Find where the given text appears and provide that cell's center as (x, y) coordinate. 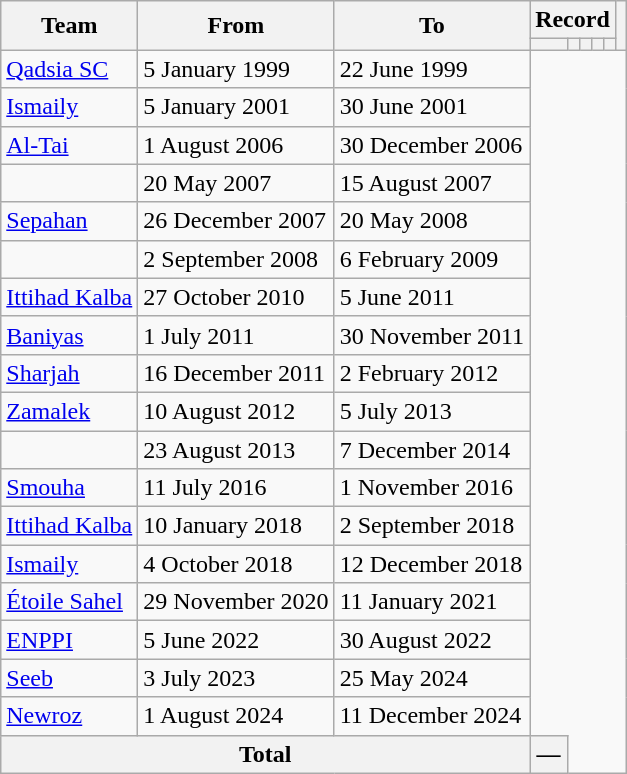
Team (70, 26)
ENPPI (70, 640)
Qadsia SC (70, 69)
5 July 2013 (432, 411)
Al-Tai (70, 145)
To (432, 26)
1 November 2016 (432, 488)
— (549, 754)
30 August 2022 (432, 640)
26 December 2007 (236, 221)
20 May 2007 (236, 183)
Smouha (70, 488)
29 November 2020 (236, 602)
30 December 2006 (432, 145)
5 January 2001 (236, 107)
30 November 2011 (432, 335)
20 May 2008 (432, 221)
23 August 2013 (236, 449)
Seeb (70, 678)
Sepahan (70, 221)
27 October 2010 (236, 297)
2 February 2012 (432, 373)
Record (573, 20)
25 May 2024 (432, 678)
30 June 2001 (432, 107)
5 January 1999 (236, 69)
2 September 2018 (432, 526)
Baniyas (70, 335)
4 October 2018 (236, 564)
5 June 2022 (236, 640)
11 January 2021 (432, 602)
5 June 2011 (432, 297)
2 September 2008 (236, 259)
Total (266, 754)
Étoile Sahel (70, 602)
6 February 2009 (432, 259)
From (236, 26)
Sharjah (70, 373)
7 December 2014 (432, 449)
16 December 2011 (236, 373)
15 August 2007 (432, 183)
1 July 2011 (236, 335)
11 December 2024 (432, 716)
1 August 2006 (236, 145)
11 July 2016 (236, 488)
10 August 2012 (236, 411)
22 June 1999 (432, 69)
12 December 2018 (432, 564)
10 January 2018 (236, 526)
3 July 2023 (236, 678)
Zamalek (70, 411)
1 August 2024 (236, 716)
Newroz (70, 716)
